From the cell containing the given text, extract its center point as (X, Y) coordinate. 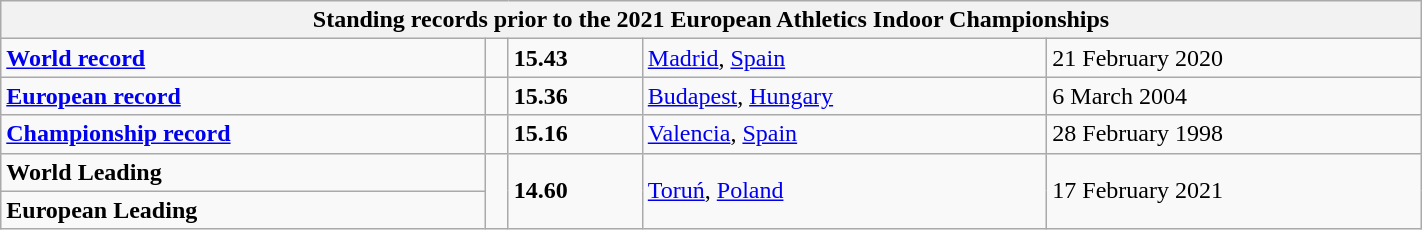
Championship record (244, 134)
Toruń, Poland (844, 191)
15.36 (575, 96)
European Leading (244, 210)
17 February 2021 (1234, 191)
World record (244, 58)
Standing records prior to the 2021 European Athletics Indoor Championships (711, 20)
14.60 (575, 191)
European record (244, 96)
6 March 2004 (1234, 96)
Valencia, Spain (844, 134)
15.43 (575, 58)
Budapest, Hungary (844, 96)
15.16 (575, 134)
World Leading (244, 172)
28 February 1998 (1234, 134)
Madrid, Spain (844, 58)
21 February 2020 (1234, 58)
